Extract the (x, y) coordinate from the center of the cell holding the provided text.  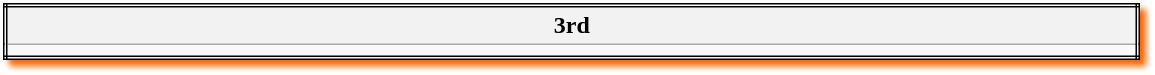
3rd (572, 25)
